Determine the (X, Y) coordinate at the center of the cell enclosing the given text.  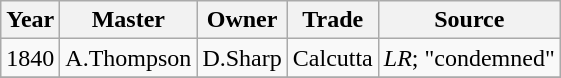
Owner (242, 20)
Trade (332, 20)
Calcutta (332, 58)
Source (469, 20)
LR; "condemned" (469, 58)
Year (30, 20)
A.Thompson (128, 58)
D.Sharp (242, 58)
1840 (30, 58)
Master (128, 20)
